Determine the (X, Y) coordinate at the center of the cell enclosing the given text.  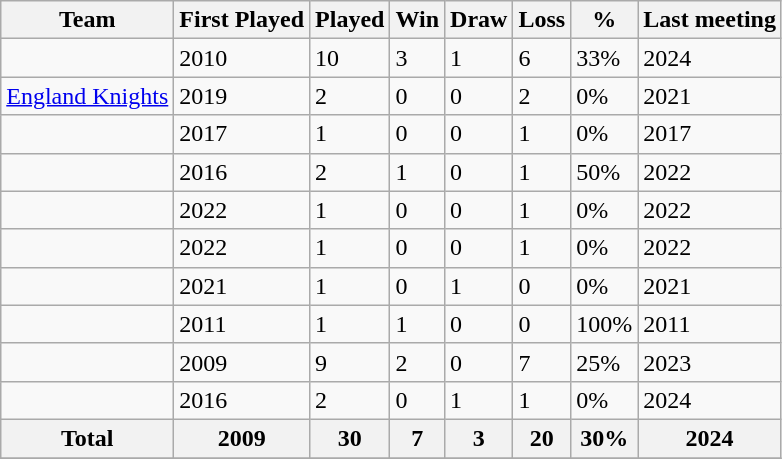
9 (350, 362)
% (604, 20)
England Knights (88, 96)
30 (350, 438)
100% (604, 324)
2010 (242, 58)
10 (350, 58)
50% (604, 172)
First Played (242, 20)
6 (542, 58)
30% (604, 438)
2023 (710, 362)
33% (604, 58)
Total (88, 438)
Draw (479, 20)
2019 (242, 96)
Loss (542, 20)
Win (418, 20)
Played (350, 20)
25% (604, 362)
Team (88, 20)
Last meeting (710, 20)
20 (542, 438)
